Return the (x, y) coordinate for the center point of the cell that contains the specified text.  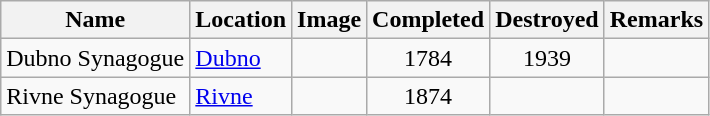
Dubno Synagogue (96, 58)
Image (330, 20)
Remarks (656, 20)
Location (241, 20)
Destroyed (548, 20)
1874 (428, 96)
Name (96, 20)
Completed (428, 20)
1784 (428, 58)
Rivne (241, 96)
1939 (548, 58)
Dubno (241, 58)
Rivne Synagogue (96, 96)
